Search for the cell housing the specified text and yield its (X, Y) center coordinate. 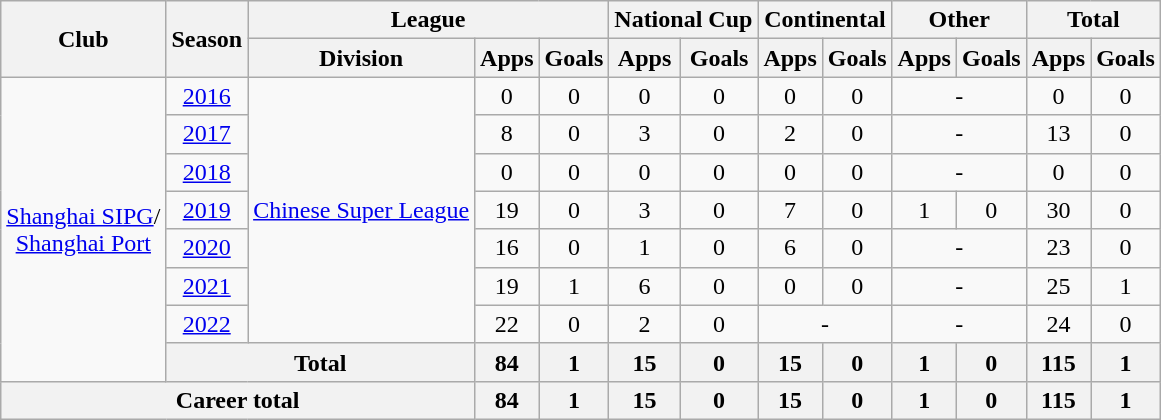
Continental (825, 20)
Club (84, 39)
24 (1058, 324)
2017 (207, 134)
Other (959, 20)
Division (362, 58)
23 (1058, 248)
Shanghai SIPG/Shanghai Port (84, 229)
Career total (238, 400)
2018 (207, 172)
30 (1058, 210)
2020 (207, 248)
16 (507, 248)
2019 (207, 210)
Chinese Super League (362, 210)
2016 (207, 96)
25 (1058, 286)
13 (1058, 134)
League (428, 20)
7 (790, 210)
2021 (207, 286)
8 (507, 134)
22 (507, 324)
National Cup (684, 20)
2022 (207, 324)
Season (207, 39)
